Scan for the cell matching the given text and deliver its (X, Y) coordinate at center. 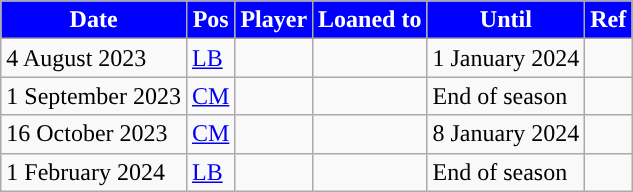
Player (274, 20)
Until (506, 20)
Date (94, 20)
16 October 2023 (94, 134)
1 September 2023 (94, 96)
8 January 2024 (506, 134)
1 February 2024 (94, 172)
4 August 2023 (94, 58)
Ref (608, 20)
Pos (210, 20)
1 January 2024 (506, 58)
Loaned to (370, 20)
